Capture the cell that displays the provided text and extract its (x, y) central coordinate. 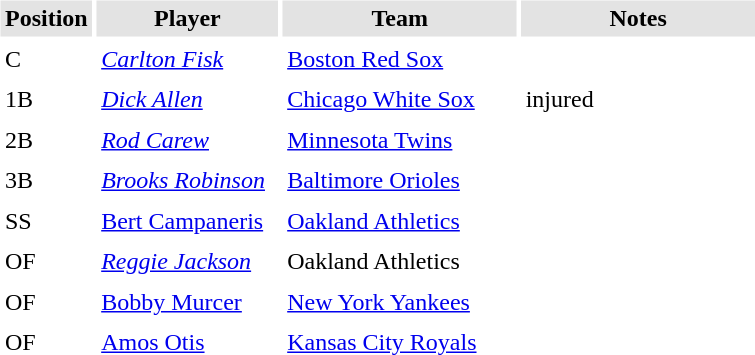
Rod Carew (188, 140)
Boston Red Sox (400, 59)
SS (46, 221)
Bobby Murcer (188, 302)
Notes (638, 18)
Chicago White Sox (400, 100)
Carlton Fisk (188, 59)
New York Yankees (400, 302)
2B (46, 140)
3B (46, 180)
Baltimore Orioles (400, 180)
Bert Campaneris (188, 221)
Team (400, 18)
1B (46, 100)
injured (638, 100)
Dick Allen (188, 100)
Reggie Jackson (188, 262)
Position (46, 18)
Minnesota Twins (400, 140)
C (46, 59)
Brooks Robinson (188, 180)
Player (188, 18)
